From the cell containing the given text, extract its center point as (X, Y) coordinate. 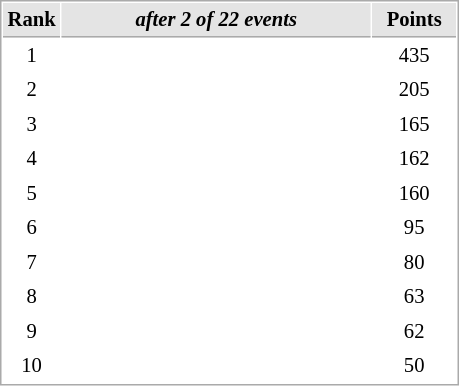
95 (414, 228)
165 (414, 124)
50 (414, 366)
63 (414, 296)
205 (414, 90)
Rank (32, 20)
2 (32, 90)
162 (414, 158)
5 (32, 194)
1 (32, 56)
7 (32, 262)
Points (414, 20)
6 (32, 228)
4 (32, 158)
8 (32, 296)
9 (32, 332)
10 (32, 366)
435 (414, 56)
160 (414, 194)
after 2 of 22 events (216, 20)
3 (32, 124)
62 (414, 332)
80 (414, 262)
